From the cell containing the given text, extract its center point as [X, Y] coordinate. 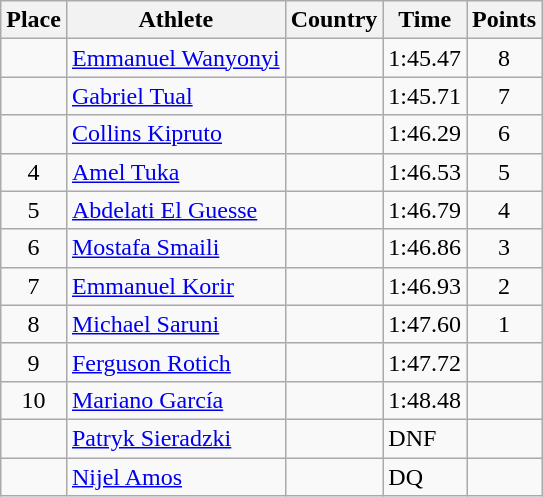
1:48.48 [425, 400]
Time [425, 20]
DNF [425, 438]
1:47.72 [425, 362]
Nijel Amos [176, 477]
3 [504, 248]
1 [504, 324]
1:47.60 [425, 324]
Emmanuel Korir [176, 286]
1:46.79 [425, 210]
1:45.71 [425, 96]
Mostafa Smaili [176, 248]
2 [504, 286]
Michael Saruni [176, 324]
1:46.53 [425, 172]
Gabriel Tual [176, 96]
Patryk Sieradzki [176, 438]
1:45.47 [425, 58]
Ferguson Rotich [176, 362]
Collins Kipruto [176, 134]
Abdelati El Guesse [176, 210]
Mariano García [176, 400]
Points [504, 20]
9 [34, 362]
DQ [425, 477]
1:46.86 [425, 248]
Emmanuel Wanyonyi [176, 58]
1:46.93 [425, 286]
Country [334, 20]
Athlete [176, 20]
Place [34, 20]
Amel Tuka [176, 172]
1:46.29 [425, 134]
10 [34, 400]
